Capture the cell that displays the provided text and extract its (x, y) central coordinate. 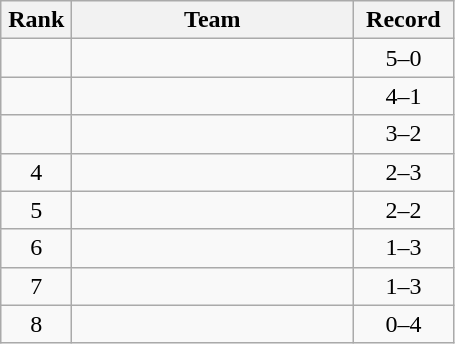
Team (212, 20)
3–2 (404, 134)
2–3 (404, 172)
7 (36, 286)
5–0 (404, 58)
8 (36, 324)
5 (36, 210)
4 (36, 172)
0–4 (404, 324)
2–2 (404, 210)
4–1 (404, 96)
Record (404, 20)
6 (36, 248)
Rank (36, 20)
